Return the (X, Y) coordinate for the center point of the cell that contains the specified text.  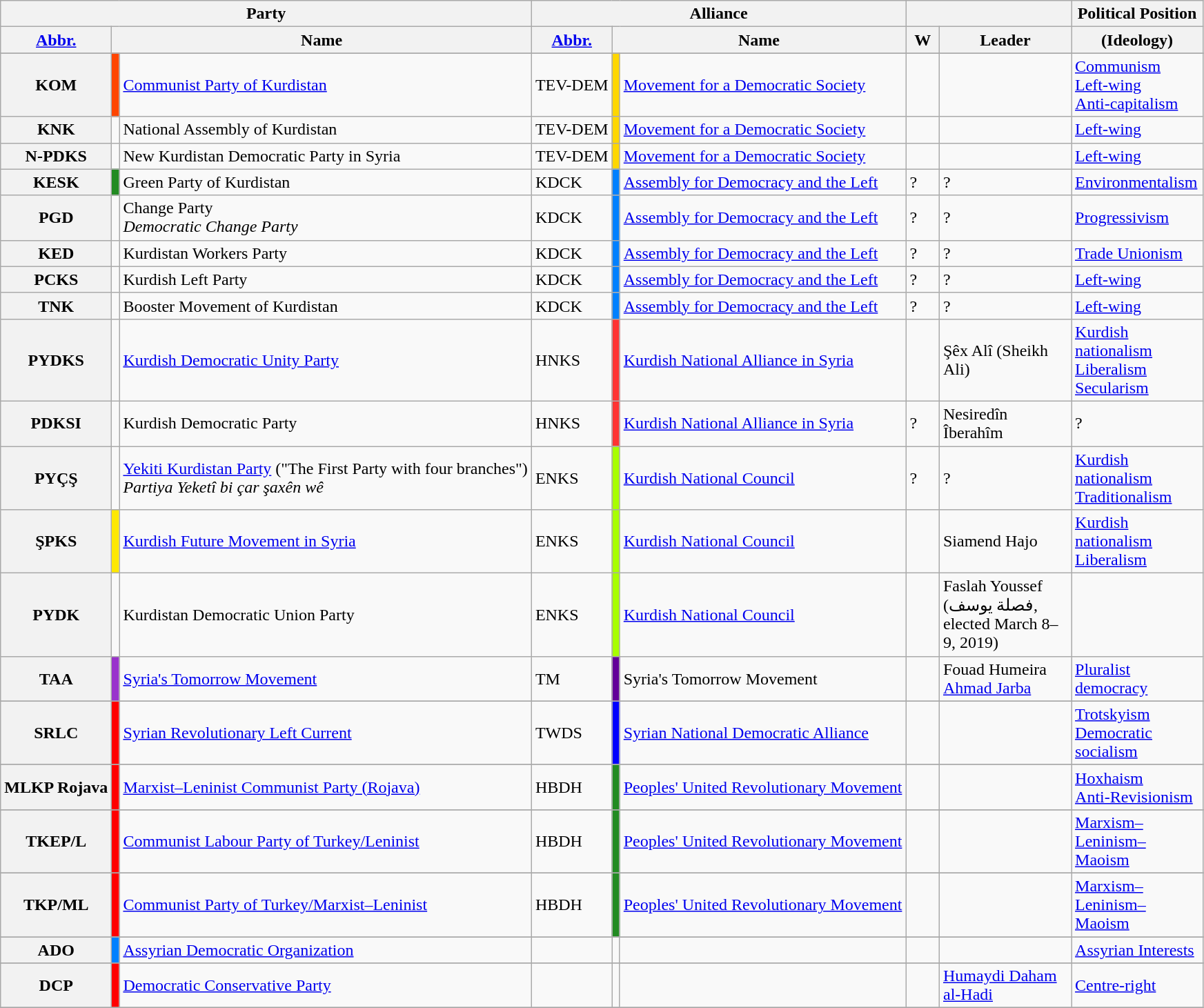
TAA (57, 679)
Marxist–Leninist Communist Party (Rojava) (326, 787)
Trade Unionism (1137, 253)
Nesiredîn Îberahîm (1005, 424)
TNK (57, 306)
Syrian Revolutionary Left Current (326, 733)
PGD (57, 218)
SRLC (57, 733)
Kurdistan Democratic Union Party (326, 615)
Alliance (719, 14)
CommunismLeft-wing Anti-capitalism (1137, 85)
Kurdish Democratic Unity Party (326, 360)
Kurdish nationalismLiberalismSecularism (1137, 360)
TWDS (571, 733)
(Ideology) (1137, 40)
Assyrian Interests (1137, 950)
Change PartyDemocratic Change Party (326, 218)
PYDKS (57, 360)
Şêx Alî (Sheikh Ali) (1005, 360)
Political Position (1137, 14)
KNK (57, 130)
Communist Party of Turkey/Marxist–Leninist (326, 905)
Kurdish nationalismLiberalism (1137, 542)
KOM (57, 85)
Environmentalism (1137, 182)
PYDK (57, 615)
N-PDKS (57, 156)
Centre-right (1137, 985)
Siamend Hajo (1005, 542)
Leader (1005, 40)
Communist Labour Party of Turkey/Leninist (326, 841)
KESK (57, 182)
Syrian National Democratic Alliance (763, 733)
Trotskyism Democratic socialism (1137, 733)
TM (571, 679)
Assyrian Democratic Organization (326, 950)
Kurdish Democratic Party (326, 424)
Fouad HumeiraAhmad Jarba (1005, 679)
TKEP/L (57, 841)
MLKP Rojava (57, 787)
Kurdistan Workers Party (326, 253)
Kurdish nationalismTraditionalism (1137, 477)
Humaydi Daham al-Hadi (1005, 985)
KED (57, 253)
Party (266, 14)
Kurdish Future Movement in Syria (326, 542)
Democratic Conservative Party (326, 985)
W (923, 40)
Faslah Youssef(فصلة يوسف, elected March 8–9, 2019) (1005, 615)
Progressivism (1137, 218)
PYÇŞ (57, 477)
Yekiti Kurdistan Party ("The First Party with four branches")Partiya Yeketî bi çar şaxên wê (326, 477)
DCP (57, 985)
Pluralist democracy (1137, 679)
New Kurdistan Democratic Party in Syria (326, 156)
PCKS (57, 279)
HoxhaismAnti-Revisionism (1137, 787)
ADO (57, 950)
TKP/ML (57, 905)
Booster Movement of Kurdistan (326, 306)
Communist Party of Kurdistan (326, 85)
National Assembly of Kurdistan (326, 130)
ŞPKS (57, 542)
PDKSI (57, 424)
Kurdish Left Party (326, 279)
Green Party of Kurdistan (326, 182)
